Return the [X, Y] coordinate for the center point of the cell that contains the specified text.  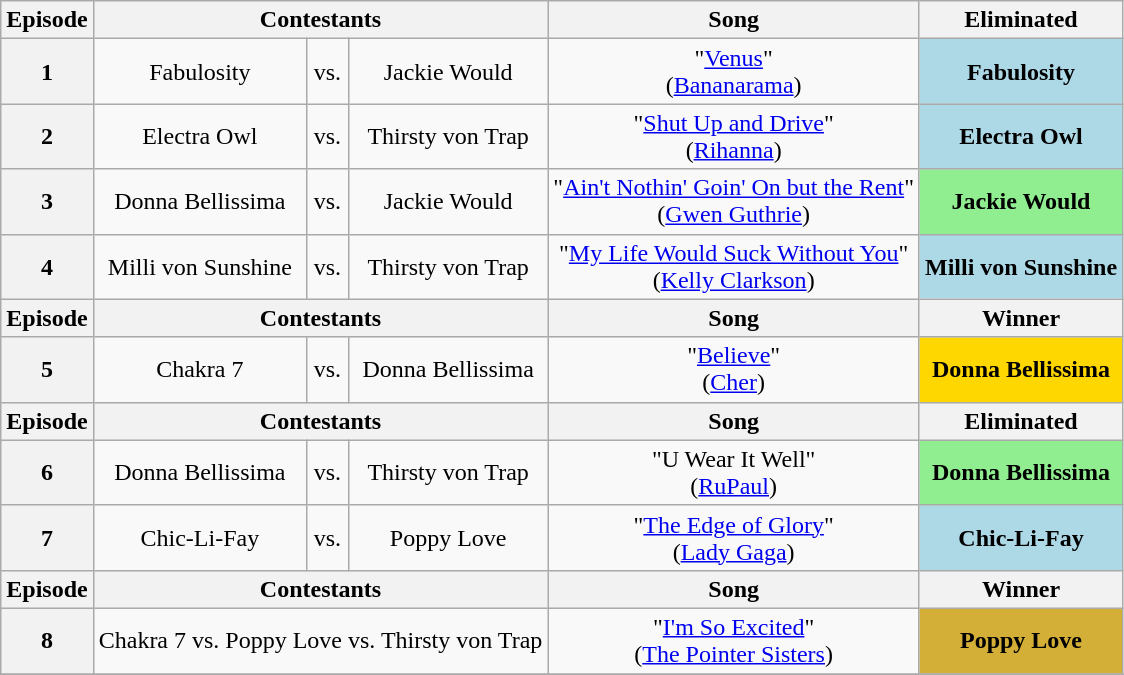
"My Life Would Suck Without You"(Kelly Clarkson) [734, 266]
2 [47, 136]
"Shut Up and Drive"(Rihanna) [734, 136]
Chakra 7 [200, 370]
6 [47, 472]
Chakra 7 vs. Poppy Love vs. Thirsty von Trap [320, 640]
"Venus"(Bananarama) [734, 72]
"Ain't Nothin' Goin' On but the Rent"(Gwen Guthrie) [734, 202]
"U Wear It Well"(RuPaul) [734, 472]
"Believe"(Cher) [734, 370]
"I'm So Excited"(The Pointer Sisters) [734, 640]
8 [47, 640]
3 [47, 202]
5 [47, 370]
7 [47, 538]
"The Edge of Glory"(Lady Gaga) [734, 538]
1 [47, 72]
4 [47, 266]
